Scan for the cell matching the given text and deliver its [X, Y] coordinate at center. 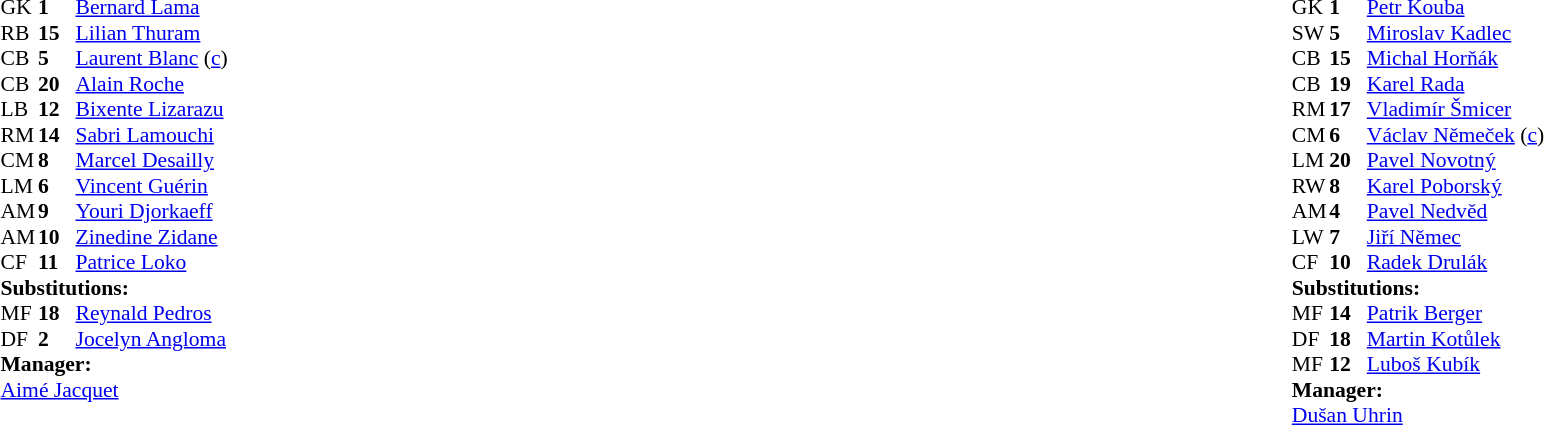
Pavel Nedvěd [1456, 211]
Laurent Blanc (c) [152, 59]
Sabri Lamouchi [152, 135]
Patrik Berger [1456, 313]
11 [57, 263]
LW [1311, 237]
Zinedine Zidane [152, 237]
Michal Horňák [1456, 59]
Jocelyn Angloma [152, 339]
Radek Drulák [1456, 263]
Lilian Thuram [152, 33]
Vladimír Šmicer [1456, 109]
9 [57, 211]
Vincent Guérin [152, 186]
RW [1311, 186]
LB [19, 109]
SW [1311, 33]
Patrice Loko [152, 263]
17 [1348, 109]
Martin Kotůlek [1456, 339]
Luboš Kubík [1456, 365]
Reynald Pedros [152, 313]
Aimé Jacquet [114, 390]
Marcel Desailly [152, 161]
7 [1348, 237]
Miroslav Kadlec [1456, 33]
Alain Roche [152, 84]
Jiří Němec [1456, 237]
4 [1348, 211]
Václav Němeček (c) [1456, 135]
Karel Poborský [1456, 186]
19 [1348, 84]
Youri Djorkaeff [152, 211]
2 [57, 339]
RB [19, 33]
Pavel Novotný [1456, 161]
Bixente Lizarazu [152, 109]
Karel Rada [1456, 84]
